Scan for the cell matching the given text and deliver its [x, y] coordinate at center. 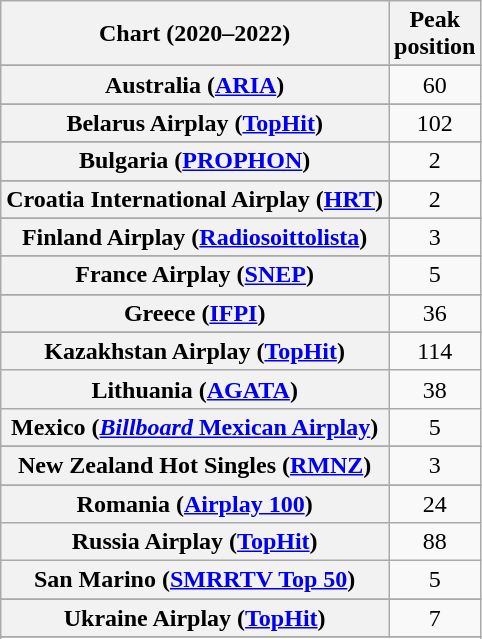
Ukraine Airplay (TopHit) [195, 618]
France Airplay (SNEP) [195, 275]
Belarus Airplay (TopHit) [195, 123]
Peakposition [435, 34]
Chart (2020–2022) [195, 34]
Finland Airplay (Radiosoittolista) [195, 237]
114 [435, 351]
New Zealand Hot Singles (RMNZ) [195, 465]
88 [435, 542]
Bulgaria (PROPHON) [195, 161]
36 [435, 313]
Croatia International Airplay (HRT) [195, 199]
San Marino (SMRRTV Top 50) [195, 580]
Mexico (Billboard Mexican Airplay) [195, 427]
Lithuania (AGATA) [195, 389]
38 [435, 389]
Russia Airplay (TopHit) [195, 542]
7 [435, 618]
Australia (ARIA) [195, 85]
24 [435, 503]
102 [435, 123]
60 [435, 85]
Greece (IFPI) [195, 313]
Romania (Airplay 100) [195, 503]
Kazakhstan Airplay (TopHit) [195, 351]
